Return (x, y) of the center of cell containing provided text 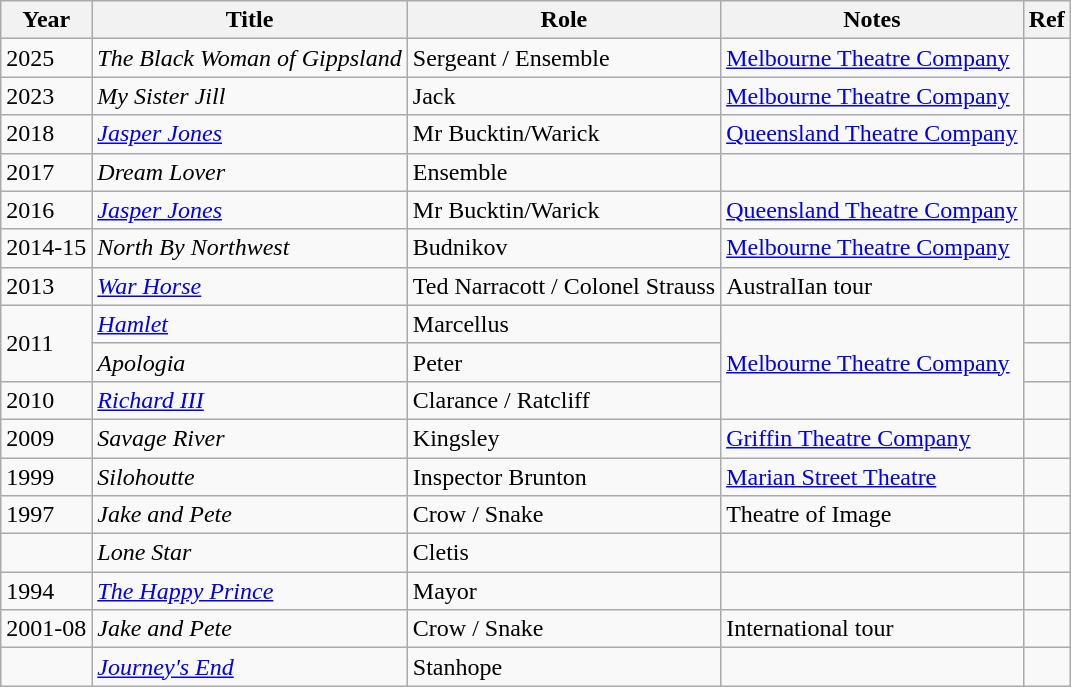
Apologia (250, 362)
Journey's End (250, 667)
2009 (46, 438)
Ensemble (564, 172)
Stanhope (564, 667)
Lone Star (250, 553)
Peter (564, 362)
Silohoutte (250, 477)
Year (46, 20)
2017 (46, 172)
Kingsley (564, 438)
2023 (46, 96)
1999 (46, 477)
2001-08 (46, 629)
Budnikov (564, 248)
2014-15 (46, 248)
War Horse (250, 286)
1994 (46, 591)
Ted Narracott / Colonel Strauss (564, 286)
Marian Street Theatre (872, 477)
Griffin Theatre Company (872, 438)
2013 (46, 286)
AustralIan tour (872, 286)
2018 (46, 134)
Marcellus (564, 324)
My Sister Jill (250, 96)
International tour (872, 629)
1997 (46, 515)
Jack (564, 96)
2010 (46, 400)
North By Northwest (250, 248)
Richard III (250, 400)
Ref (1046, 20)
Notes (872, 20)
2016 (46, 210)
Hamlet (250, 324)
Sergeant / Ensemble (564, 58)
Mayor (564, 591)
Cletis (564, 553)
Savage River (250, 438)
Clarance / Ratcliff (564, 400)
Theatre of Image (872, 515)
Dream Lover (250, 172)
Title (250, 20)
2011 (46, 343)
Inspector Brunton (564, 477)
The Black Woman of Gippsland (250, 58)
The Happy Prince (250, 591)
2025 (46, 58)
Role (564, 20)
